Locate the cell with the specified text and output its (x, y) center coordinate. 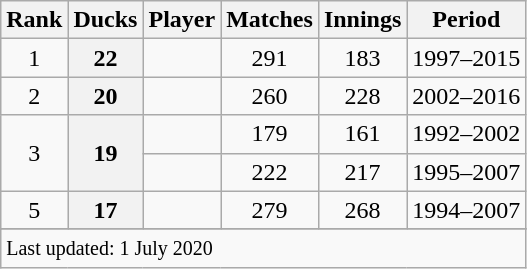
217 (362, 172)
1992–2002 (466, 134)
Last updated: 1 July 2020 (264, 248)
2002–2016 (466, 96)
161 (362, 134)
22 (106, 58)
Player (182, 20)
222 (270, 172)
Innings (362, 20)
20 (106, 96)
260 (270, 96)
228 (362, 96)
268 (362, 210)
183 (362, 58)
1995–2007 (466, 172)
279 (270, 210)
5 (34, 210)
2 (34, 96)
Matches (270, 20)
291 (270, 58)
Period (466, 20)
Rank (34, 20)
3 (34, 153)
19 (106, 153)
179 (270, 134)
Ducks (106, 20)
1997–2015 (466, 58)
1994–2007 (466, 210)
1 (34, 58)
17 (106, 210)
